Return [x, y] of the center of cell containing provided text 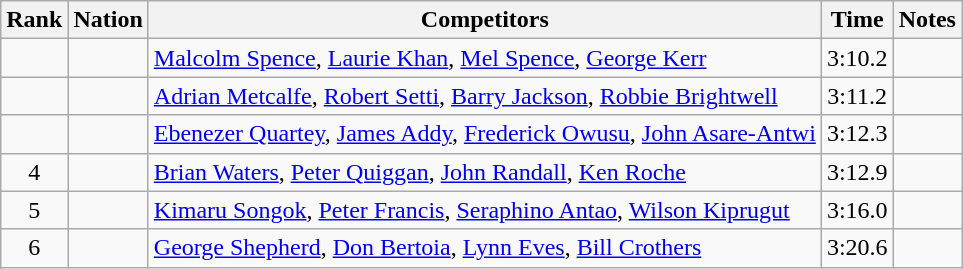
Time [857, 20]
Adrian Metcalfe, Robert Setti, Barry Jackson, Robbie Brightwell [484, 96]
3:11.2 [857, 96]
George Shepherd, Don Bertoia, Lynn Eves, Bill Crothers [484, 248]
Kimaru Songok, Peter Francis, Seraphino Antao, Wilson Kiprugut [484, 210]
3:20.6 [857, 248]
3:12.3 [857, 134]
3:16.0 [857, 210]
Nation [108, 20]
6 [34, 248]
Rank [34, 20]
Notes [927, 20]
4 [34, 172]
Ebenezer Quartey, James Addy, Frederick Owusu, John Asare-Antwi [484, 134]
3:10.2 [857, 58]
Brian Waters, Peter Quiggan, John Randall, Ken Roche [484, 172]
Competitors [484, 20]
3:12.9 [857, 172]
Malcolm Spence, Laurie Khan, Mel Spence, George Kerr [484, 58]
5 [34, 210]
